Pinpoint the cell where the given text exists, returning its (X, Y) midpoint coordinate. 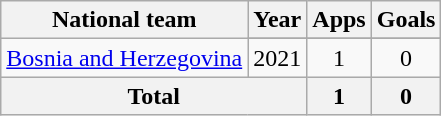
National team (124, 20)
Year (278, 20)
Bosnia and Herzegovina (124, 58)
Total (154, 96)
Apps (339, 20)
Goals (406, 20)
2021 (278, 58)
